Locate the cell with the specified text and output its [x, y] center coordinate. 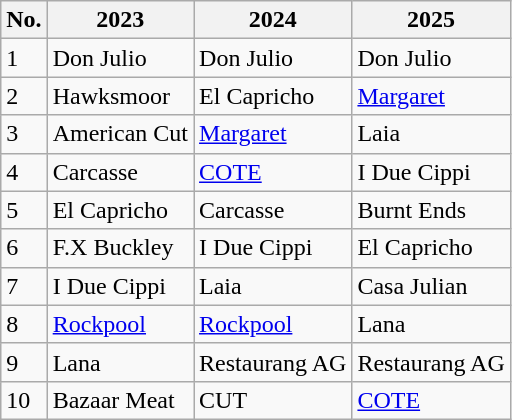
2024 [273, 20]
9 [24, 362]
10 [24, 400]
American Cut [120, 134]
6 [24, 248]
8 [24, 324]
Hawksmoor [120, 96]
3 [24, 134]
CUT [273, 400]
Burnt Ends [431, 210]
2 [24, 96]
2025 [431, 20]
Casa Julian [431, 286]
Bazaar Meat [120, 400]
1 [24, 58]
F.X Buckley [120, 248]
4 [24, 172]
5 [24, 210]
2023 [120, 20]
No. [24, 20]
7 [24, 286]
